From the cell containing the given text, extract its center point as [X, Y] coordinate. 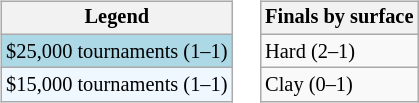
Finals by surface [339, 18]
Legend [116, 18]
Hard (2–1) [339, 51]
$25,000 tournaments (1–1) [116, 51]
Clay (0–1) [339, 85]
$15,000 tournaments (1–1) [116, 85]
